Output the (x, y) coordinate of the center of the cell containing the given text.  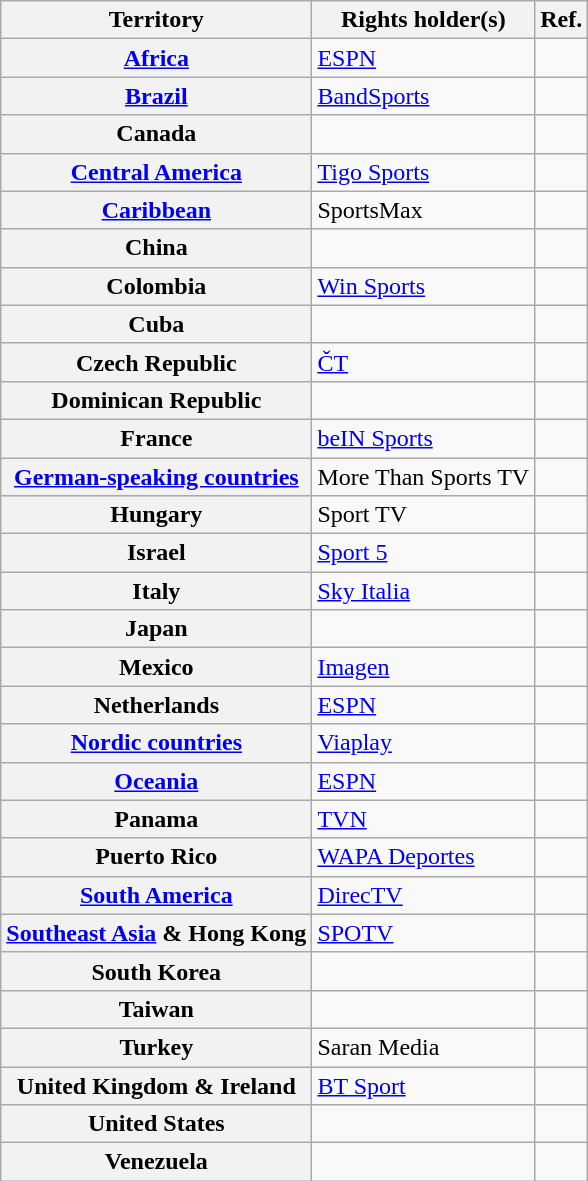
Mexico (156, 667)
Caribbean (156, 210)
Canada (156, 134)
Colombia (156, 286)
TVN (424, 819)
Africa (156, 58)
Sky Italia (424, 591)
Territory (156, 20)
United States (156, 1124)
Sport 5 (424, 553)
China (156, 248)
SPOTV (424, 933)
German-speaking countries (156, 477)
Oceania (156, 781)
Dominican Republic (156, 400)
Central America (156, 172)
Saran Media (424, 1047)
South Korea (156, 971)
Tigo Sports (424, 172)
WAPA Deportes (424, 857)
Panama (156, 819)
Ref. (562, 20)
Nordic countries (156, 743)
More Than Sports TV (424, 477)
Hungary (156, 515)
ČT (424, 362)
Puerto Rico (156, 857)
DirecTV (424, 895)
Netherlands (156, 705)
Win Sports (424, 286)
United Kingdom & Ireland (156, 1085)
Rights holder(s) (424, 20)
Southeast Asia & Hong Kong (156, 933)
Venezuela (156, 1162)
BT Sport (424, 1085)
Italy (156, 591)
BandSports (424, 96)
Imagen (424, 667)
Cuba (156, 324)
Czech Republic (156, 362)
Israel (156, 553)
Turkey (156, 1047)
Japan (156, 629)
South America (156, 895)
SportsMax (424, 210)
beIN Sports (424, 438)
Taiwan (156, 1009)
Sport TV (424, 515)
Viaplay (424, 743)
Brazil (156, 96)
France (156, 438)
